Pinpoint the cell where the given text exists, returning its [X, Y] midpoint coordinate. 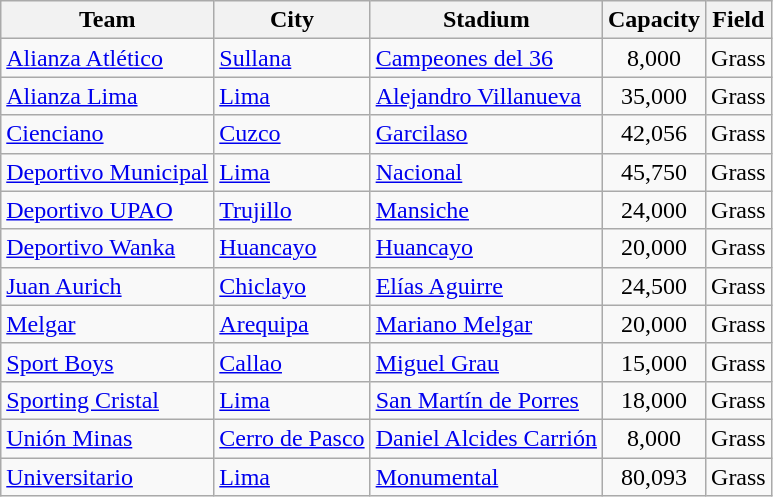
Trujillo [292, 210]
Chiclayo [292, 286]
Elías Aguirre [486, 286]
Cerro de Pasco [292, 438]
24,000 [654, 210]
Universitario [108, 477]
San Martín de Porres [486, 400]
Alianza Atlético [108, 58]
Stadium [486, 20]
Arequipa [292, 324]
Unión Minas [108, 438]
35,000 [654, 96]
City [292, 20]
Alianza Lima [108, 96]
24,500 [654, 286]
15,000 [654, 362]
Sullana [292, 58]
Mariano Melgar [486, 324]
Cienciano [108, 134]
Miguel Grau [486, 362]
Deportivo Wanka [108, 248]
Field [739, 20]
Sport Boys [108, 362]
Monumental [486, 477]
Cuzco [292, 134]
Deportivo Municipal [108, 172]
Campeones del 36 [486, 58]
18,000 [654, 400]
Capacity [654, 20]
Nacional [486, 172]
Team [108, 20]
45,750 [654, 172]
Melgar [108, 324]
Daniel Alcides Carrión [486, 438]
Garcilaso [486, 134]
Deportivo UPAO [108, 210]
Sporting Cristal [108, 400]
Juan Aurich [108, 286]
Mansiche [486, 210]
Callao [292, 362]
Alejandro Villanueva [486, 96]
42,056 [654, 134]
80,093 [654, 477]
